Capture the cell that displays the provided text and extract its [x, y] central coordinate. 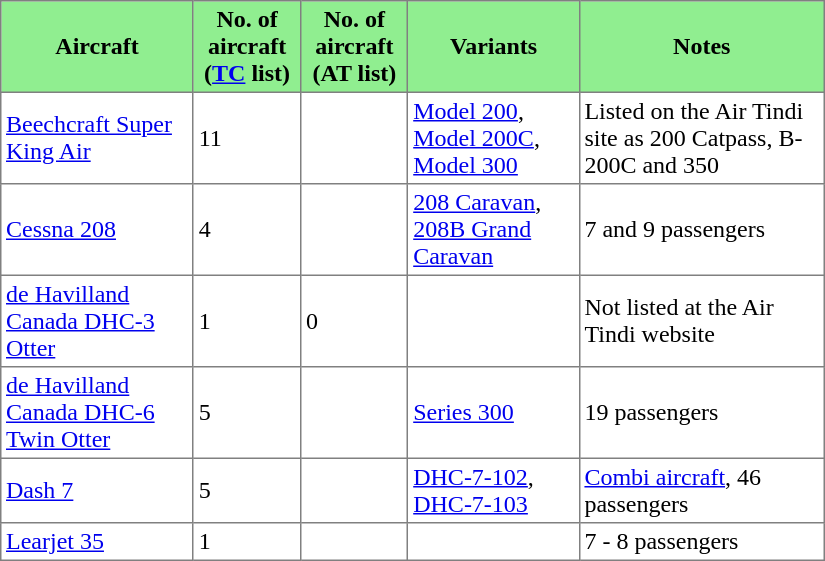
208 Caravan, 208B Grand Caravan [494, 230]
de Havilland Canada DHC-3 Otter [98, 321]
No. of aircraft(TC list) [246, 47]
Variants [494, 47]
Combi aircraft, 46 passengers [702, 490]
Aircraft [98, 47]
Beechcraft Super King Air [98, 138]
de Havilland Canada DHC-6 Twin Otter [98, 413]
Learjet 35 [98, 542]
Listed on the Air Tindi site as 200 Catpass, B-200C and 350 [702, 138]
19 passengers [702, 413]
No. of aircraft(AT list) [354, 47]
Notes [702, 47]
Model 200, Model 200C, Model 300 [494, 138]
Series 300 [494, 413]
4 [246, 230]
DHC-7-102, DHC-7-103 [494, 490]
7 and 9 passengers [702, 230]
Cessna 208 [98, 230]
7 - 8 passengers [702, 542]
0 [354, 321]
Dash 7 [98, 490]
11 [246, 138]
Not listed at the Air Tindi website [702, 321]
